Provide the [X, Y] coordinate of the cell's center where the given text is located.  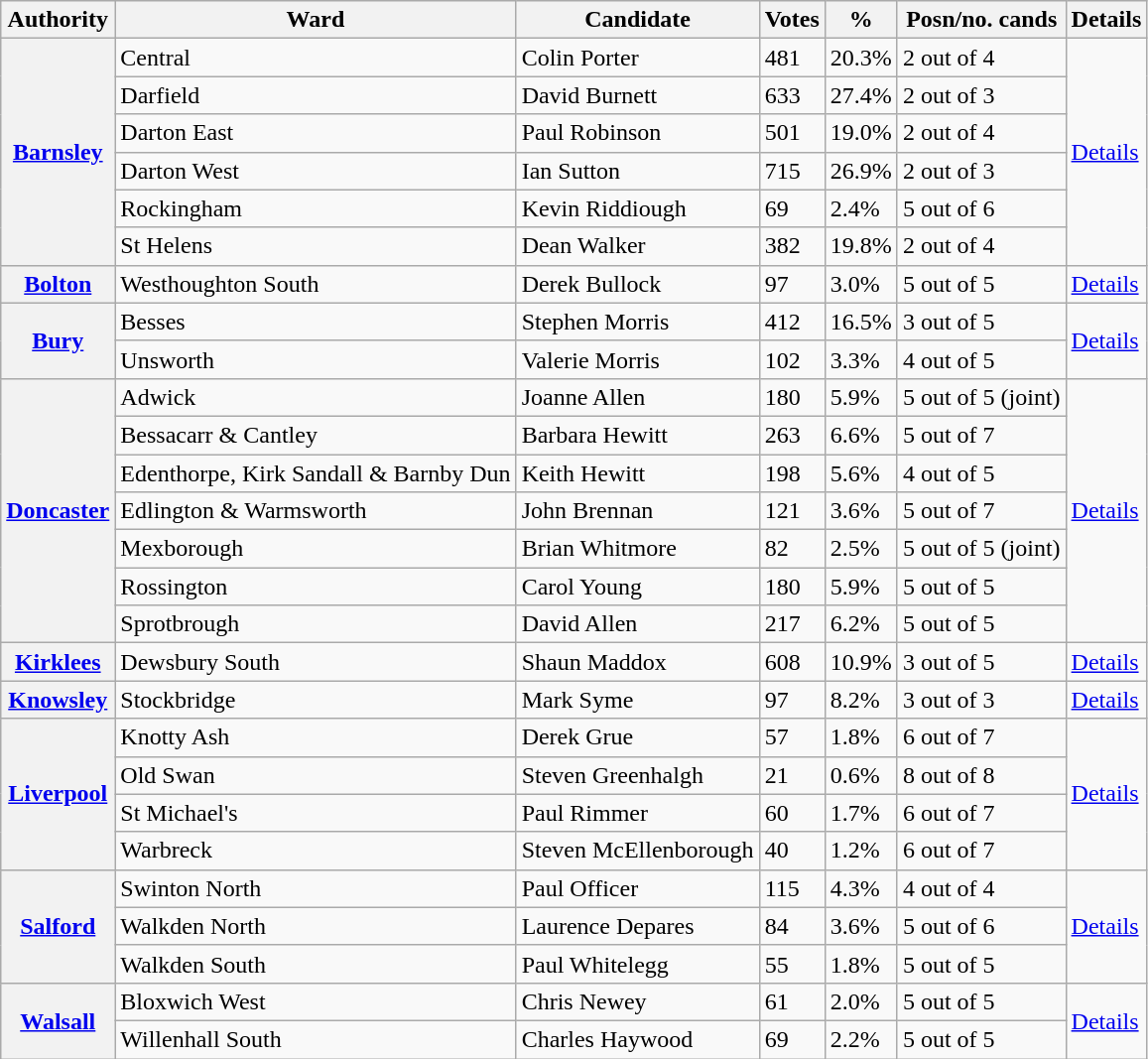
Stephen Morris [637, 322]
4.3% [861, 888]
263 [792, 435]
Ian Sutton [637, 171]
John Brennan [637, 511]
Edenthorpe, Kirk Sandall & Barnby Dun [316, 473]
40 [792, 851]
Edlington & Warmsworth [316, 511]
1.7% [861, 813]
0.6% [861, 775]
Liverpool [58, 794]
3 out of 3 [981, 700]
Warbreck [316, 851]
4 out of 4 [981, 888]
Derek Grue [637, 737]
Derek Bullock [637, 284]
Stockbridge [316, 700]
10.9% [861, 662]
Brian Whitmore [637, 549]
3.3% [861, 359]
27.4% [861, 95]
57 [792, 737]
Kirklees [58, 662]
Salford [58, 926]
6.2% [861, 624]
115 [792, 888]
382 [792, 246]
Darton West [316, 171]
61 [792, 1001]
715 [792, 171]
20.3% [861, 58]
Rockingham [316, 208]
Knotty Ash [316, 737]
Bloxwich West [316, 1001]
Sprotbrough [316, 624]
Willenhall South [316, 1039]
Steven McEllenborough [637, 851]
Bessacarr & Cantley [316, 435]
217 [792, 624]
St Helens [316, 246]
481 [792, 58]
Central [316, 58]
Unsworth [316, 359]
Walsall [58, 1020]
Old Swan [316, 775]
Votes [792, 20]
Westhoughton South [316, 284]
19.0% [861, 133]
Dean Walker [637, 246]
% [861, 20]
Valerie Morris [637, 359]
Adwick [316, 397]
Chris Newey [637, 1001]
8.2% [861, 700]
Laurence Depares [637, 926]
Charles Haywood [637, 1039]
5.6% [861, 473]
St Michael's [316, 813]
Swinton North [316, 888]
Authority [58, 20]
412 [792, 322]
Paul Rimmer [637, 813]
Barbara Hewitt [637, 435]
1.2% [861, 851]
60 [792, 813]
121 [792, 511]
19.8% [861, 246]
Walkden South [316, 964]
2.2% [861, 1039]
8 out of 8 [981, 775]
Doncaster [58, 510]
Paul Officer [637, 888]
David Allen [637, 624]
Keith Hewitt [637, 473]
Steven Greenhalgh [637, 775]
Mexborough [316, 549]
Darfield [316, 95]
Joanne Allen [637, 397]
198 [792, 473]
Walkden North [316, 926]
633 [792, 95]
21 [792, 775]
102 [792, 359]
Shaun Maddox [637, 662]
Knowsley [58, 700]
Barnsley [58, 152]
3.0% [861, 284]
Rossington [316, 587]
Candidate [637, 20]
501 [792, 133]
82 [792, 549]
26.9% [861, 171]
16.5% [861, 322]
Bolton [58, 284]
Ward [316, 20]
Kevin Riddiough [637, 208]
55 [792, 964]
Paul Whitelegg [637, 964]
2.0% [861, 1001]
6.6% [861, 435]
608 [792, 662]
Dewsbury South [316, 662]
David Burnett [637, 95]
Posn/no. cands [981, 20]
Darton East [316, 133]
Besses [316, 322]
Paul Robinson [637, 133]
2.4% [861, 208]
Carol Young [637, 587]
Mark Syme [637, 700]
84 [792, 926]
Colin Porter [637, 58]
Bury [58, 340]
2.5% [861, 549]
